From the cell containing the given text, extract its center point as (x, y) coordinate. 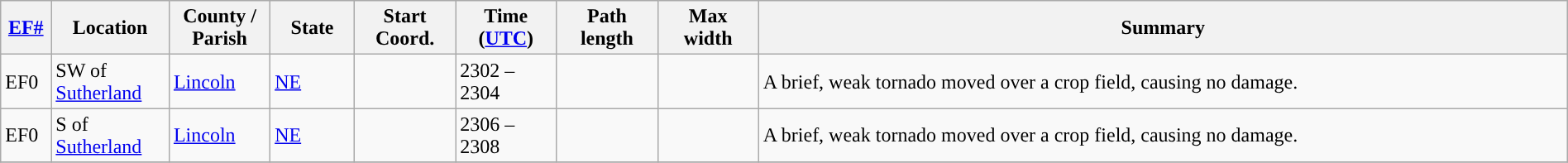
S of Sutherland (111, 136)
State (313, 28)
2306 – 2308 (506, 136)
Start Coord. (404, 28)
Location (111, 28)
Path length (607, 28)
2302 – 2304 (506, 81)
Max width (708, 28)
EF# (26, 28)
County / Parish (219, 28)
Time (UTC) (506, 28)
Summary (1163, 28)
SW of Sutherland (111, 81)
